From the cell containing the given text, extract its center point as [X, Y] coordinate. 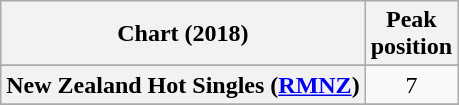
New Zealand Hot Singles (RMNZ) [183, 85]
7 [411, 85]
Chart (2018) [183, 34]
Peak position [411, 34]
